Pinpoint the cell where the given text exists, returning its (x, y) midpoint coordinate. 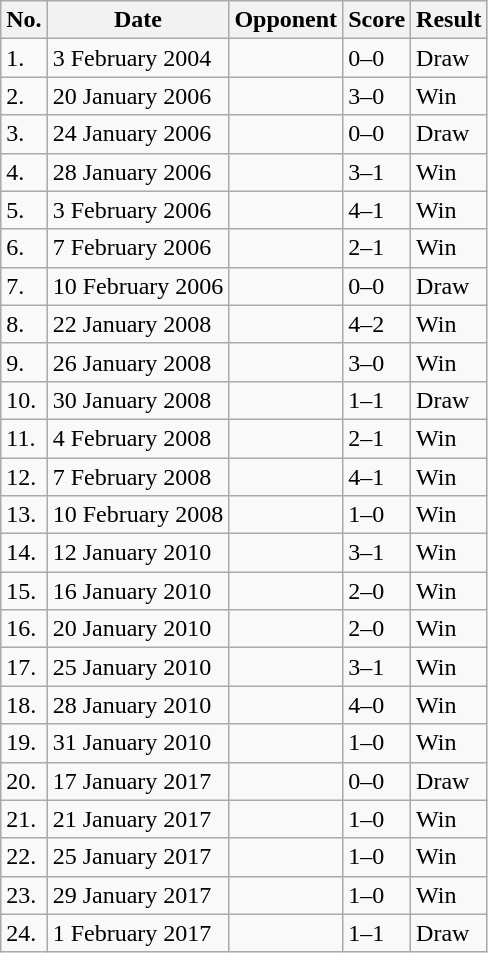
24 January 2006 (138, 134)
9. (24, 362)
6. (24, 248)
28 January 2010 (138, 705)
29 January 2017 (138, 895)
14. (24, 553)
11. (24, 438)
7 February 2006 (138, 248)
21 January 2017 (138, 819)
2. (24, 96)
4. (24, 172)
1 February 2017 (138, 933)
25 January 2017 (138, 857)
7. (24, 286)
Score (377, 20)
Result (449, 20)
28 January 2006 (138, 172)
18. (24, 705)
Opponent (286, 20)
10. (24, 400)
21. (24, 819)
5. (24, 210)
12. (24, 477)
30 January 2008 (138, 400)
1. (24, 58)
26 January 2008 (138, 362)
7 February 2008 (138, 477)
10 February 2006 (138, 286)
3 February 2004 (138, 58)
20 January 2006 (138, 96)
25 January 2010 (138, 667)
13. (24, 515)
22 January 2008 (138, 324)
31 January 2010 (138, 743)
12 January 2010 (138, 553)
17. (24, 667)
23. (24, 895)
20. (24, 781)
4–2 (377, 324)
8. (24, 324)
10 February 2008 (138, 515)
16. (24, 629)
3. (24, 134)
No. (24, 20)
16 January 2010 (138, 591)
19. (24, 743)
4–0 (377, 705)
3 February 2006 (138, 210)
24. (24, 933)
Date (138, 20)
22. (24, 857)
20 January 2010 (138, 629)
15. (24, 591)
4 February 2008 (138, 438)
17 January 2017 (138, 781)
